For the text-containing cell, return its midpoint in (X, Y) coordinate format. 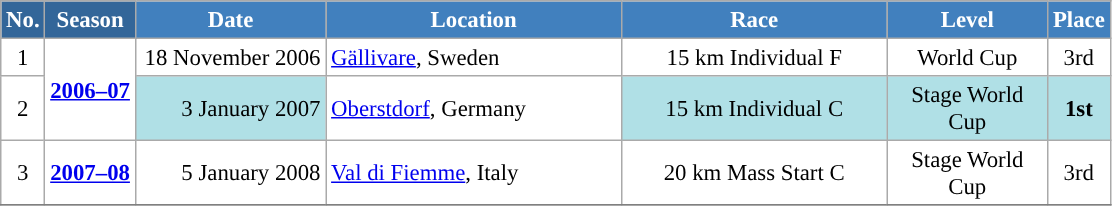
World Cup (968, 58)
Race (754, 20)
5 January 2008 (230, 174)
Date (230, 20)
1st (1079, 108)
Season (90, 20)
20 km Mass Start C (754, 174)
2007–08 (90, 174)
No. (23, 20)
15 km Individual C (754, 108)
2006–07 (90, 90)
15 km Individual F (754, 58)
Oberstdorf, Germany (474, 108)
Place (1079, 20)
Gällivare, Sweden (474, 58)
Val di Fiemme, Italy (474, 174)
18 November 2006 (230, 58)
Level (968, 20)
3 (23, 174)
Location (474, 20)
1 (23, 58)
2 (23, 108)
3 January 2007 (230, 108)
